Return [X, Y] of the center of cell containing provided text 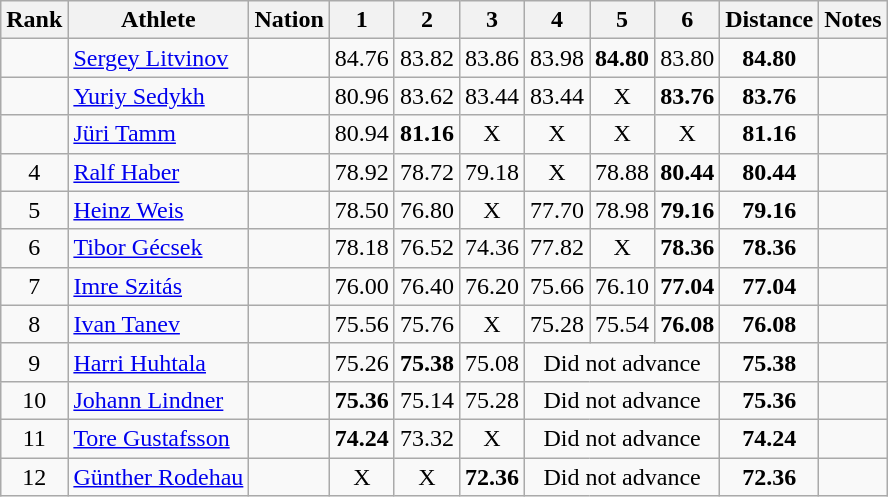
Distance [770, 20]
Harri Huhtala [158, 362]
75.66 [556, 286]
83.86 [492, 58]
75.56 [362, 324]
12 [34, 477]
78.98 [622, 210]
78.72 [426, 172]
76.00 [362, 286]
10 [34, 400]
84.76 [362, 58]
Rank [34, 20]
1 [362, 20]
78.92 [362, 172]
75.14 [426, 400]
Heinz Weis [158, 210]
76.10 [622, 286]
Athlete [158, 20]
76.40 [426, 286]
Ivan Tanev [158, 324]
76.20 [492, 286]
9 [34, 362]
78.50 [362, 210]
83.98 [556, 58]
75.08 [492, 362]
11 [34, 438]
Yuriy Sedykh [158, 96]
Imre Szitás [158, 286]
2 [426, 20]
Günther Rodehau [158, 477]
Sergey Litvinov [158, 58]
Tibor Gécsek [158, 248]
80.96 [362, 96]
75.26 [362, 362]
8 [34, 324]
77.70 [556, 210]
83.62 [426, 96]
73.32 [426, 438]
76.80 [426, 210]
Ralf Haber [158, 172]
75.76 [426, 324]
76.52 [426, 248]
79.18 [492, 172]
77.82 [556, 248]
78.18 [362, 248]
83.80 [688, 58]
3 [492, 20]
78.88 [622, 172]
Nation [289, 20]
74.36 [492, 248]
Notes [853, 20]
80.94 [362, 134]
Johann Lindner [158, 400]
75.54 [622, 324]
Jüri Tamm [158, 134]
Tore Gustafsson [158, 438]
7 [34, 286]
83.82 [426, 58]
